Output the (X, Y) coordinate of the center of the cell containing the given text.  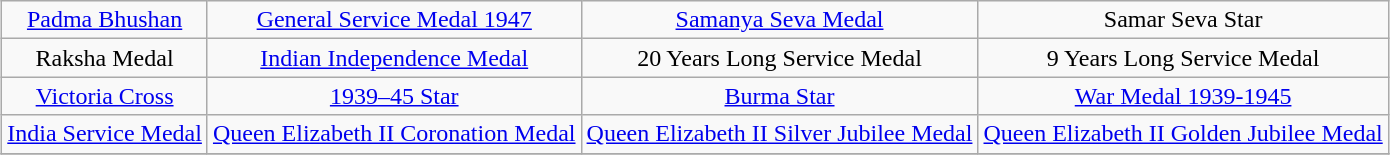
Raksha Medal (105, 58)
Victoria Cross (105, 96)
Samanya Seva Medal (780, 20)
India Service Medal (105, 134)
Queen Elizabeth II Silver Jubilee Medal (780, 134)
Samar Seva Star (1183, 20)
1939–45 Star (394, 96)
Indian Independence Medal (394, 58)
Queen Elizabeth II Golden Jubilee Medal (1183, 134)
20 Years Long Service Medal (780, 58)
War Medal 1939-1945 (1183, 96)
Queen Elizabeth II Coronation Medal (394, 134)
Burma Star (780, 96)
9 Years Long Service Medal (1183, 58)
Padma Bhushan (105, 20)
General Service Medal 1947 (394, 20)
